Scan for the cell matching the given text and deliver its [X, Y] coordinate at center. 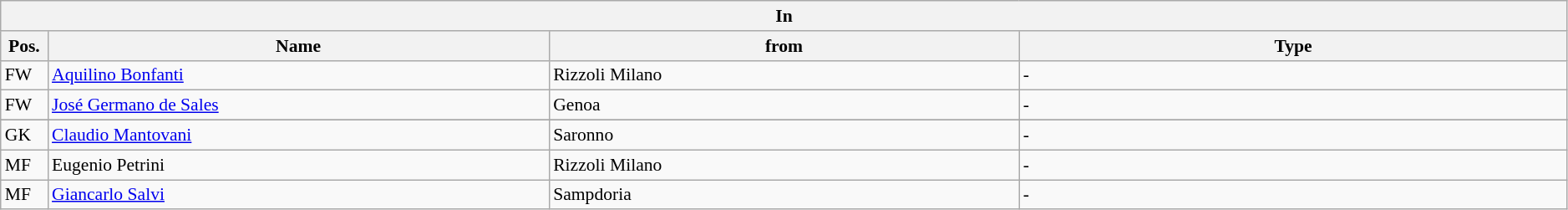
Eugenio Petrini [298, 165]
In [784, 16]
Name [298, 46]
Pos. [24, 46]
Sampdoria [784, 195]
José Germano de Sales [298, 105]
Type [1293, 46]
GK [24, 136]
Claudio Mantovani [298, 136]
Aquilino Bonfanti [298, 75]
from [784, 46]
Genoa [784, 105]
Giancarlo Salvi [298, 195]
Saronno [784, 136]
